Return the [x, y] coordinate for the center point of the cell that contains the specified text.  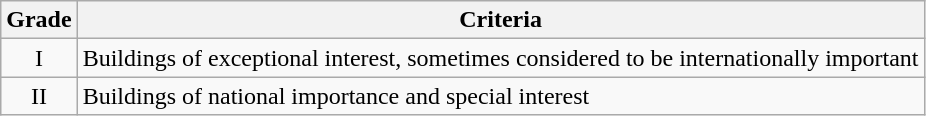
II [39, 96]
I [39, 58]
Buildings of exceptional interest, sometimes considered to be internationally important [500, 58]
Buildings of national importance and special interest [500, 96]
Grade [39, 20]
Criteria [500, 20]
